Detect which cell encompasses the target text, then output its (X, Y) center coordinate. 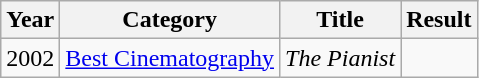
Year (30, 20)
Result (439, 20)
The Pianist (340, 58)
2002 (30, 58)
Category (170, 20)
Best Cinematography (170, 58)
Title (340, 20)
